Return the (x, y) coordinate for the center point of the cell that contains the specified text.  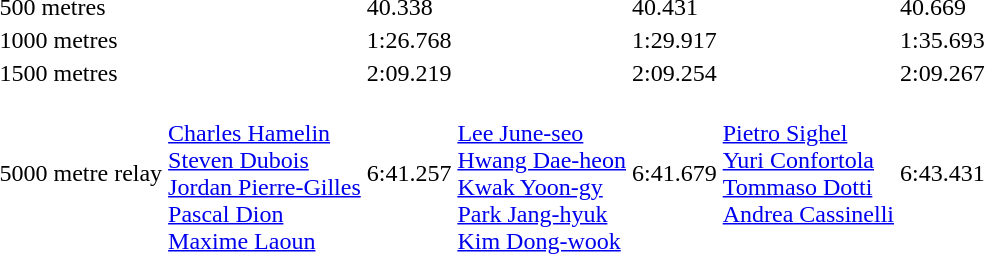
1:26.768 (409, 40)
2:09.219 (409, 73)
1:29.917 (675, 40)
2:09.254 (675, 73)
